Return (X, Y) of the center of cell containing provided text 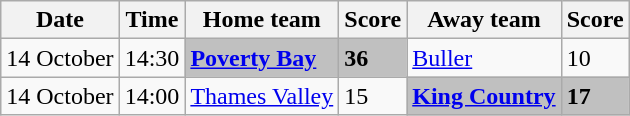
Home team (262, 20)
King Country (484, 96)
Date (60, 20)
Poverty Bay (262, 58)
15 (373, 96)
17 (595, 96)
14:30 (152, 58)
14:00 (152, 96)
Time (152, 20)
Thames Valley (262, 96)
Buller (484, 58)
36 (373, 58)
Away team (484, 20)
10 (595, 58)
